Detect which cell encompasses the target text, then output its (x, y) center coordinate. 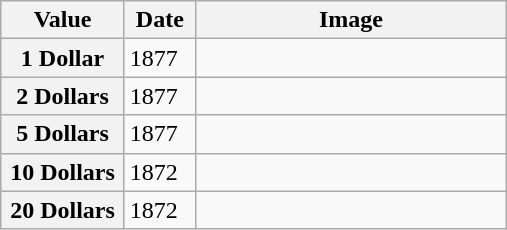
1 Dollar (63, 58)
Date (160, 20)
5 Dollars (63, 134)
20 Dollars (63, 210)
10 Dollars (63, 172)
Value (63, 20)
2 Dollars (63, 96)
Image (350, 20)
